Extract the (x, y) coordinate from the center of the cell holding the provided text.  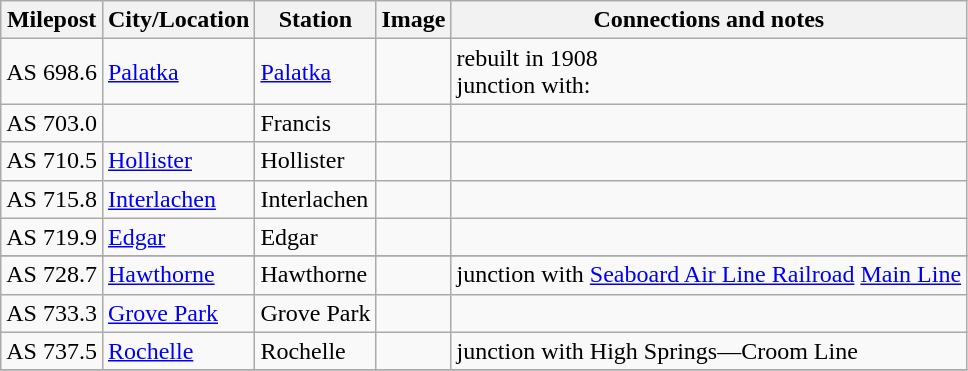
rebuilt in 1908junction with: (709, 72)
AS 737.5 (52, 351)
AS 719.9 (52, 237)
AS 715.8 (52, 199)
AS 710.5 (52, 161)
AS 703.0 (52, 123)
AS 698.6 (52, 72)
Image (414, 20)
City/Location (178, 20)
junction with High Springs—Croom Line (709, 351)
AS 728.7 (52, 275)
junction with Seaboard Air Line Railroad Main Line (709, 275)
AS 733.3 (52, 313)
Station (316, 20)
Francis (316, 123)
Connections and notes (709, 20)
Milepost (52, 20)
